For the text-containing cell, return its midpoint in [X, Y] coordinate format. 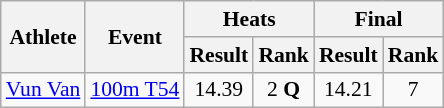
Athlete [44, 36]
Final [378, 19]
Vun Van [44, 90]
Heats [248, 19]
14.21 [348, 90]
Event [134, 36]
100m T54 [134, 90]
7 [414, 90]
2 Q [284, 90]
14.39 [218, 90]
